Return the (x, y) coordinate for the center point of the cell that contains the specified text.  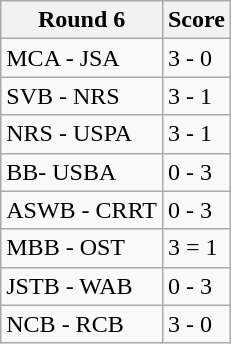
Round 6 (82, 20)
BB- USBA (82, 172)
JSTB - WAB (82, 286)
SVB - NRS (82, 96)
3 = 1 (196, 248)
NCB - RCB (82, 324)
MCA - JSA (82, 58)
NRS - USPA (82, 134)
Score (196, 20)
MBB - OST (82, 248)
ASWB - CRRT (82, 210)
